Extract the [X, Y] coordinate from the center of the cell holding the provided text.  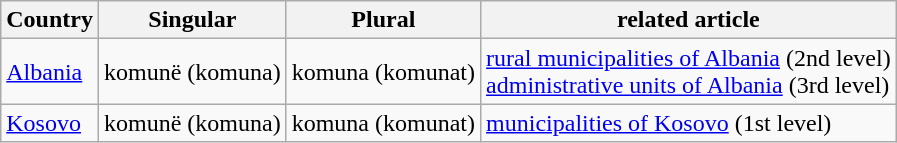
Plural [383, 20]
related article [689, 20]
Kosovo [50, 123]
municipalities of Kosovo (1st level) [689, 123]
Albania [50, 72]
Singular [192, 20]
rural municipalities of Albania (2nd level)administrative units of Albania (3rd level) [689, 72]
Country [50, 20]
